Locate the cell with the specified text and output its (X, Y) center coordinate. 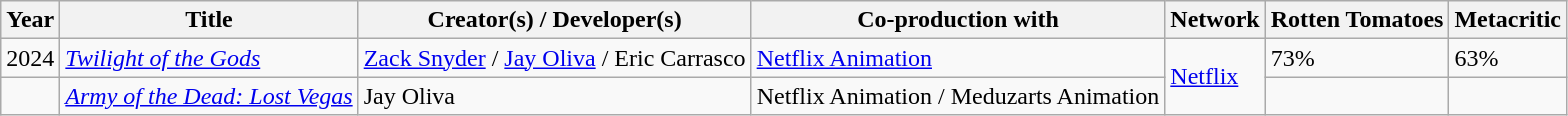
Metacritic (1508, 20)
Twilight of the Gods (209, 58)
Year (30, 20)
63% (1508, 58)
Netflix Animation (958, 58)
Co-production with (958, 20)
Network (1215, 20)
Netflix (1215, 77)
Creator(s) / Developer(s) (554, 20)
Zack Snyder / Jay Oliva / Eric Carrasco (554, 58)
Title (209, 20)
Rotten Tomatoes (1357, 20)
Netflix Animation / Meduzarts Animation (958, 96)
Jay Oliva (554, 96)
Army of the Dead: Lost Vegas (209, 96)
73% (1357, 58)
2024 (30, 58)
